Identify which cell holds the provided text, then report its (x, y) central coordinate. 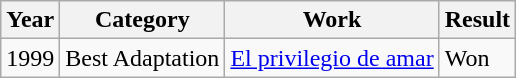
El privilegio de amar (332, 58)
1999 (30, 58)
Result (477, 20)
Year (30, 20)
Best Adaptation (142, 58)
Work (332, 20)
Won (477, 58)
Category (142, 20)
